Pinpoint the cell where the given text exists, returning its (X, Y) midpoint coordinate. 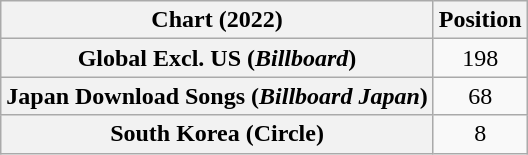
8 (480, 134)
South Korea (Circle) (218, 134)
68 (480, 96)
Japan Download Songs (Billboard Japan) (218, 96)
Chart (2022) (218, 20)
Position (480, 20)
198 (480, 58)
Global Excl. US (Billboard) (218, 58)
